Provide the [X, Y] coordinate of the cell's center where the given text is located.  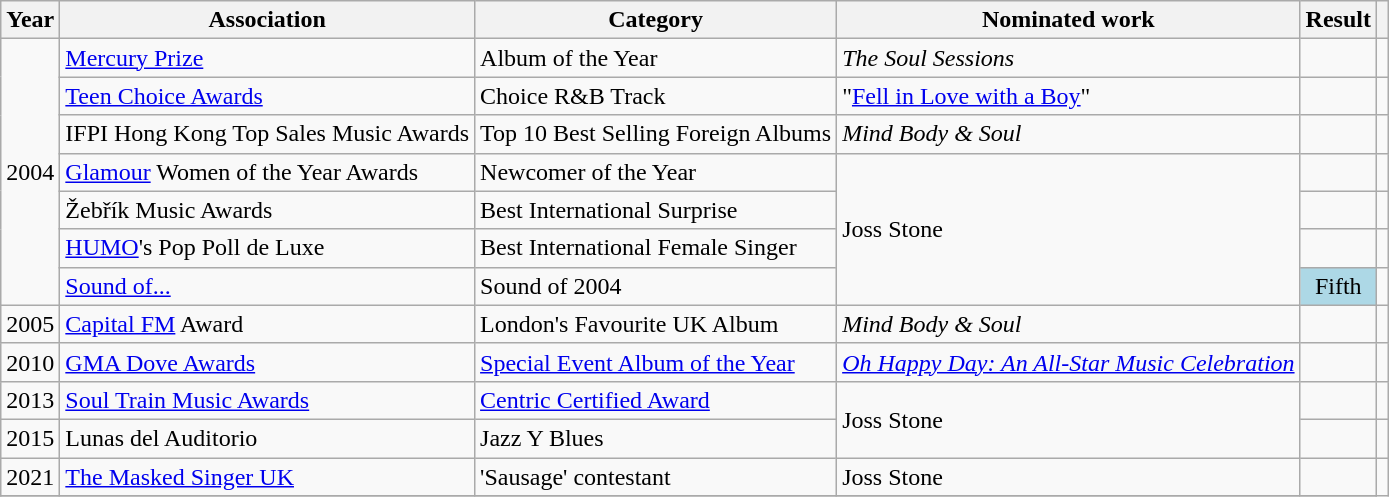
Newcomer of the Year [656, 172]
Mercury Prize [268, 58]
Association [268, 20]
The Soul Sessions [1068, 58]
Year [30, 20]
Teen Choice Awards [268, 96]
Oh Happy Day: An All-Star Music Celebration [1068, 362]
2015 [30, 438]
2004 [30, 172]
Album of the Year [656, 58]
Fifth [1338, 286]
London's Favourite UK Album [656, 324]
Soul Train Music Awards [268, 400]
Best International Surprise [656, 210]
"Fell in Love with a Boy" [1068, 96]
2013 [30, 400]
2021 [30, 477]
Sound of 2004 [656, 286]
Jazz Y Blues [656, 438]
Top 10 Best Selling Foreign Albums [656, 134]
Glamour Women of the Year Awards [268, 172]
'Sausage' contestant [656, 477]
Capital FM Award [268, 324]
Sound of... [268, 286]
HUMO's Pop Poll de Luxe [268, 248]
IFPI Hong Kong Top Sales Music Awards [268, 134]
Choice R&B Track [656, 96]
Result [1338, 20]
The Masked Singer UK [268, 477]
Best International Female Singer [656, 248]
Nominated work [1068, 20]
2010 [30, 362]
2005 [30, 324]
Centric Certified Award [656, 400]
Žebřík Music Awards [268, 210]
Lunas del Auditorio [268, 438]
GMA Dove Awards [268, 362]
Special Event Album of the Year [656, 362]
Category [656, 20]
